Scan for the cell matching the given text and deliver its [X, Y] coordinate at center. 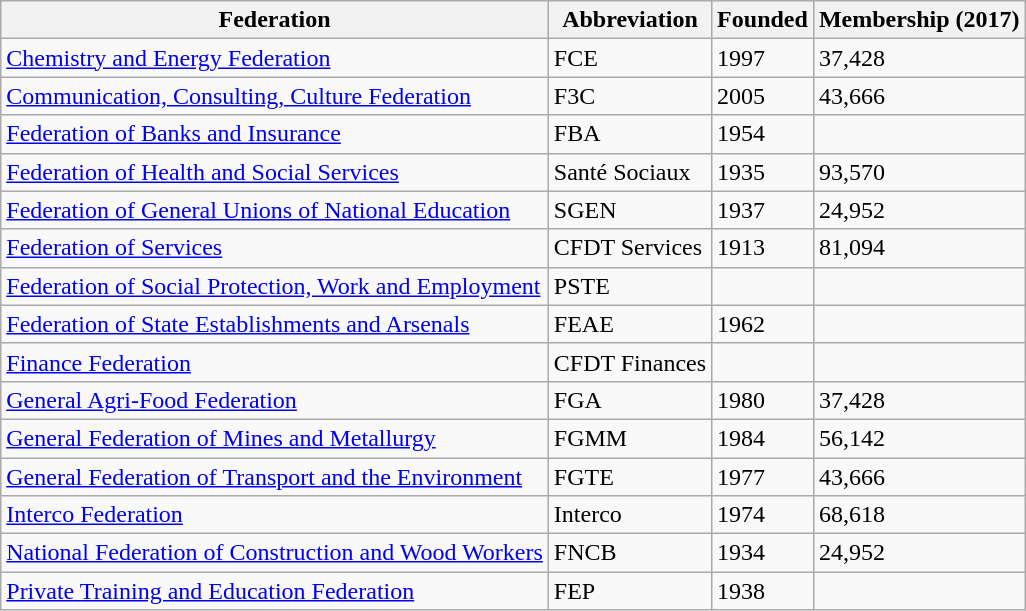
CFDT Services [630, 248]
2005 [763, 96]
FEAE [630, 324]
56,142 [919, 438]
1938 [763, 591]
1977 [763, 477]
Abbreviation [630, 20]
FNCB [630, 553]
F3C [630, 96]
CFDT Finances [630, 362]
1937 [763, 210]
Interco [630, 515]
1935 [763, 172]
1980 [763, 400]
Federation of Services [275, 248]
Interco Federation [275, 515]
1934 [763, 553]
SGEN [630, 210]
Finance Federation [275, 362]
FCE [630, 58]
General Agri-Food Federation [275, 400]
General Federation of Transport and the Environment [275, 477]
1954 [763, 134]
Chemistry and Energy Federation [275, 58]
68,618 [919, 515]
Federation of Banks and Insurance [275, 134]
Santé Sociaux [630, 172]
Founded [763, 20]
1962 [763, 324]
FGTE [630, 477]
Federation of State Establishments and Arsenals [275, 324]
Private Training and Education Federation [275, 591]
Communication, Consulting, Culture Federation [275, 96]
FEP [630, 591]
1913 [763, 248]
Federation of General Unions of National Education [275, 210]
National Federation of Construction and Wood Workers [275, 553]
PSTE [630, 286]
General Federation of Mines and Metallurgy [275, 438]
Federation of Social Protection, Work and Employment [275, 286]
FGA [630, 400]
1974 [763, 515]
FBA [630, 134]
Federation of Health and Social Services [275, 172]
93,570 [919, 172]
FGMM [630, 438]
Membership (2017) [919, 20]
81,094 [919, 248]
1997 [763, 58]
Federation [275, 20]
1984 [763, 438]
